For the text-containing cell, return its midpoint in (X, Y) coordinate format. 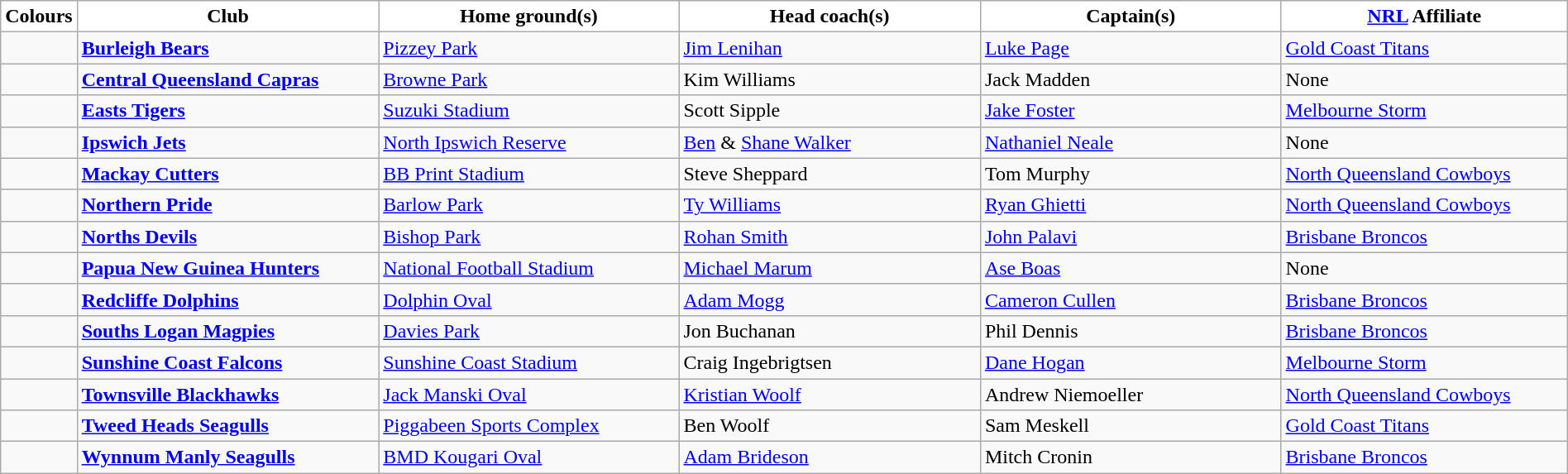
BB Print Stadium (529, 174)
Steve Sheppard (829, 174)
Nathaniel Neale (1131, 142)
Jack Manski Oval (529, 395)
Club (228, 17)
Ase Boas (1131, 268)
Phil Dennis (1131, 331)
Mitch Cronin (1131, 457)
Barlow Park (529, 205)
Dolphin Oval (529, 299)
Jake Foster (1131, 111)
Souths Logan Magpies (228, 331)
Wynnum Manly Seagulls (228, 457)
Tweed Heads Seagulls (228, 426)
Home ground(s) (529, 17)
Townsville Blackhawks (228, 395)
Colours (39, 17)
Papua New Guinea Hunters (228, 268)
Ipswich Jets (228, 142)
Mackay Cutters (228, 174)
Kristian Woolf (829, 395)
Dane Hogan (1131, 362)
Ty Williams (829, 205)
Captain(s) (1131, 17)
Adam Mogg (829, 299)
Sunshine Coast Falcons (228, 362)
Ben Woolf (829, 426)
Craig Ingebrigtsen (829, 362)
Tom Murphy (1131, 174)
Head coach(s) (829, 17)
Davies Park (529, 331)
Bishop Park (529, 237)
Jack Madden (1131, 79)
Jon Buchanan (829, 331)
Ryan Ghietti (1131, 205)
Sunshine Coast Stadium (529, 362)
Central Queensland Capras (228, 79)
Scott Sipple (829, 111)
BMD Kougari Oval (529, 457)
John Palavi (1131, 237)
National Football Stadium (529, 268)
NRL Affiliate (1424, 17)
Sam Meskell (1131, 426)
Piggabeen Sports Complex (529, 426)
Cameron Cullen (1131, 299)
Andrew Niemoeller (1131, 395)
Easts Tigers (228, 111)
Northern Pride (228, 205)
Pizzey Park (529, 48)
Ben & Shane Walker (829, 142)
Rohan Smith (829, 237)
Jim Lenihan (829, 48)
Adam Brideson (829, 457)
Browne Park (529, 79)
Burleigh Bears (228, 48)
Norths Devils (228, 237)
Michael Marum (829, 268)
Suzuki Stadium (529, 111)
Luke Page (1131, 48)
Kim Williams (829, 79)
Redcliffe Dolphins (228, 299)
North Ipswich Reserve (529, 142)
